Scan for the cell matching the given text and deliver its [x, y] coordinate at center. 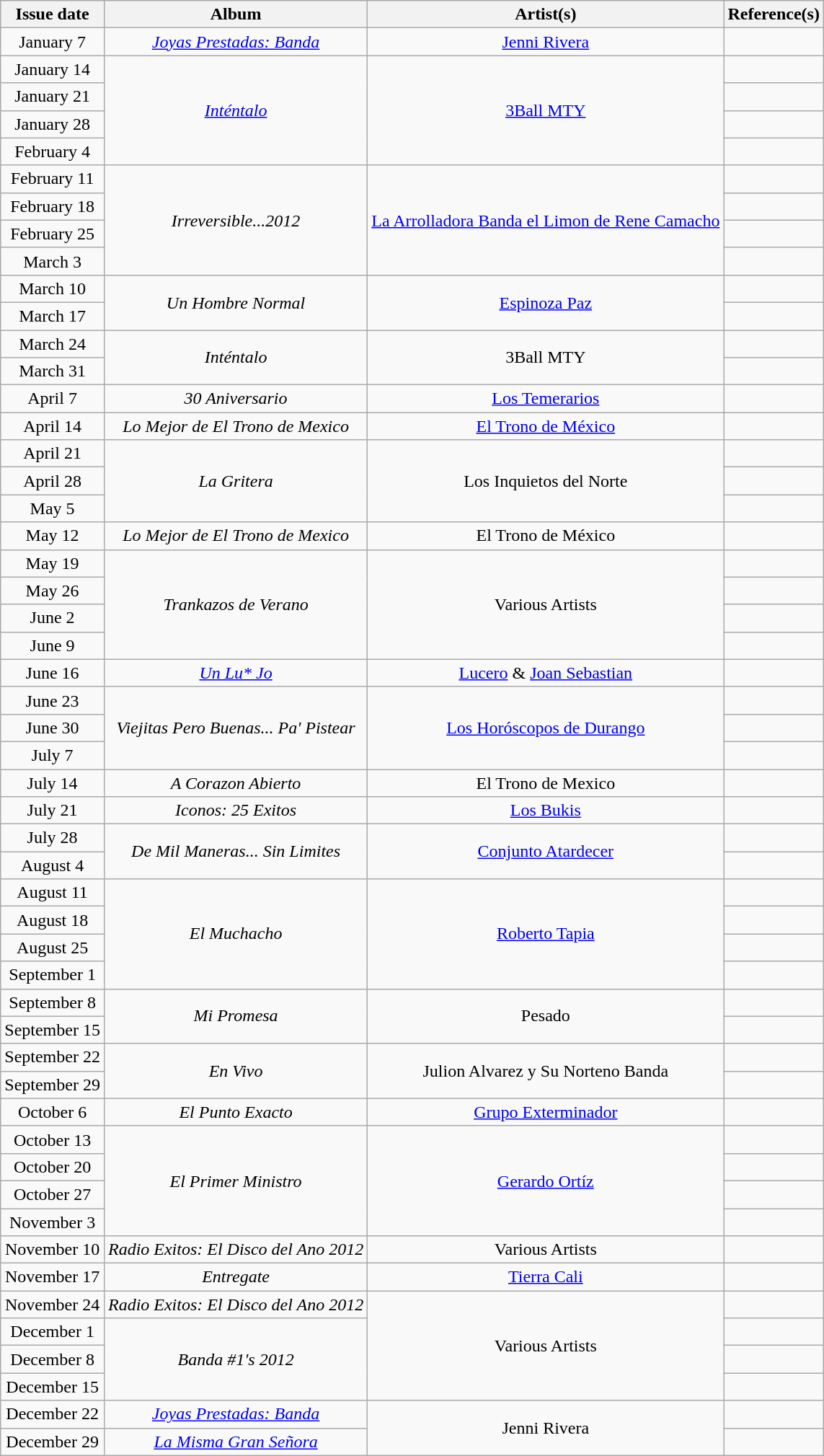
30 Aniversario [235, 399]
El Primer Ministro [235, 1181]
September 8 [53, 1002]
June 30 [53, 728]
August 25 [53, 948]
Issue date [53, 14]
May 19 [53, 563]
December 22 [53, 1414]
October 13 [53, 1139]
Artist(s) [546, 14]
March 24 [53, 344]
February 11 [53, 179]
June 23 [53, 700]
June 2 [53, 618]
El Trono de Mexico [546, 782]
Iconos: 25 Exitos [235, 811]
July 21 [53, 811]
December 1 [53, 1332]
Un Hombre Normal [235, 302]
June 9 [53, 645]
La Arrolladora Banda el Limon de Rene Camacho [546, 220]
December 29 [53, 1442]
Mi Promesa [235, 1016]
Los Horóscopos de Durango [546, 728]
May 12 [53, 536]
Lucero & Joan Sebastian [546, 673]
February 4 [53, 151]
Tierra Cali [546, 1277]
El Muchacho [235, 934]
August 18 [53, 920]
November 10 [53, 1250]
April 14 [53, 426]
March 31 [53, 371]
Irreversible...2012 [235, 220]
En Vivo [235, 1071]
La Misma Gran Señora [235, 1442]
February 25 [53, 234]
January 7 [53, 42]
May 5 [53, 508]
Grupo Exterminador [546, 1112]
Pesado [546, 1016]
January 28 [53, 124]
Banda #1's 2012 [235, 1359]
July 7 [53, 755]
A Corazon Abierto [235, 782]
October 6 [53, 1112]
November 24 [53, 1305]
De Mil Maneras... Sin Limites [235, 852]
Los Inquietos del Norte [546, 481]
March 10 [53, 288]
Trankazos de Verano [235, 604]
June 16 [53, 673]
Los Temerarios [546, 399]
March 3 [53, 261]
July 14 [53, 782]
January 14 [53, 69]
October 20 [53, 1167]
August 4 [53, 865]
Gerardo Ortíz [546, 1181]
September 1 [53, 975]
October 27 [53, 1194]
November 17 [53, 1277]
Conjunto Atardecer [546, 852]
August 11 [53, 893]
La Gritera [235, 481]
April 28 [53, 481]
Viejitas Pero Buenas... Pa' Pistear [235, 728]
April 21 [53, 454]
Album [235, 14]
Reference(s) [774, 14]
March 17 [53, 316]
September 29 [53, 1085]
April 7 [53, 399]
El Punto Exacto [235, 1112]
November 3 [53, 1222]
September 15 [53, 1030]
Roberto Tapia [546, 934]
Espinoza Paz [546, 302]
December 8 [53, 1359]
Julion Alvarez y Su Norteno Banda [546, 1071]
Entregate [235, 1277]
September 22 [53, 1057]
February 18 [53, 206]
July 28 [53, 838]
December 15 [53, 1387]
May 26 [53, 591]
Los Bukis [546, 811]
January 21 [53, 97]
Un Lu* Jo [235, 673]
